Pinpoint the cell where the given text exists, returning its (x, y) midpoint coordinate. 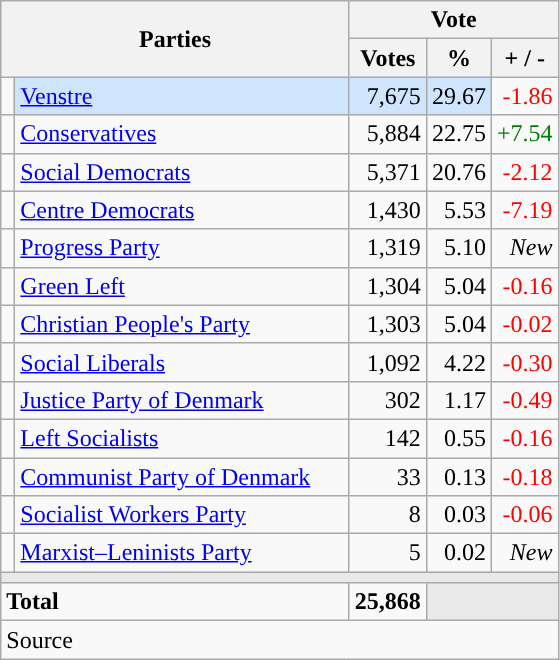
Social Democrats (182, 172)
5,884 (388, 134)
33 (388, 477)
1.17 (458, 400)
Centre Democrats (182, 210)
302 (388, 400)
1,430 (388, 210)
Left Socialists (182, 438)
Communist Party of Denmark (182, 477)
20.76 (458, 172)
25,868 (388, 602)
Justice Party of Denmark (182, 400)
-0.49 (524, 400)
-1.86 (524, 96)
Socialist Workers Party (182, 515)
Green Left (182, 286)
5,371 (388, 172)
Parties (176, 39)
5.53 (458, 210)
Venstre (182, 96)
1,304 (388, 286)
1,319 (388, 248)
5.10 (458, 248)
-0.30 (524, 362)
7,675 (388, 96)
Progress Party (182, 248)
0.13 (458, 477)
+ / - (524, 58)
+7.54 (524, 134)
Source (280, 640)
Social Liberals (182, 362)
29.67 (458, 96)
1,092 (388, 362)
Total (176, 602)
8 (388, 515)
1,303 (388, 324)
Conservatives (182, 134)
-0.18 (524, 477)
0.03 (458, 515)
% (458, 58)
142 (388, 438)
Marxist–Leninists Party (182, 553)
5 (388, 553)
Vote (454, 20)
0.02 (458, 553)
4.22 (458, 362)
-0.02 (524, 324)
Christian People's Party (182, 324)
-2.12 (524, 172)
Votes (388, 58)
-0.06 (524, 515)
-7.19 (524, 210)
0.55 (458, 438)
22.75 (458, 134)
